Output the (X, Y) coordinate of the center of the cell containing the given text.  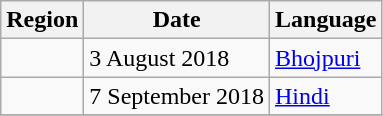
Hindi (326, 96)
Region (42, 20)
7 September 2018 (177, 96)
3 August 2018 (177, 58)
Bhojpuri (326, 58)
Language (326, 20)
Date (177, 20)
